For the text-containing cell, return its midpoint in [X, Y] coordinate format. 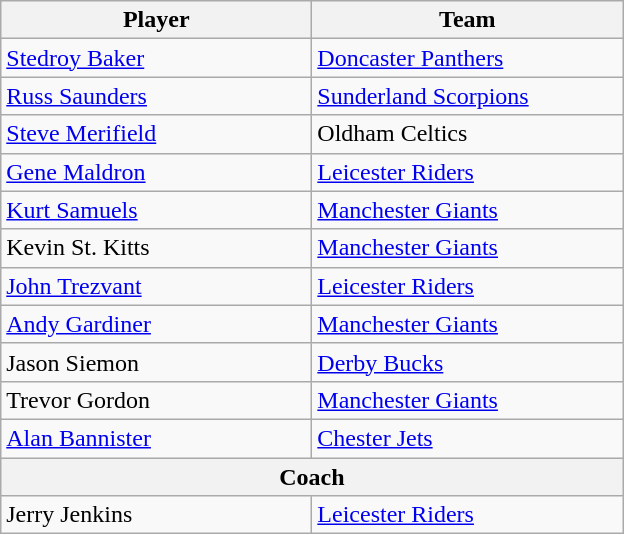
Coach [312, 477]
Player [156, 20]
Jerry Jenkins [156, 515]
Trevor Gordon [156, 400]
Derby Bucks [468, 362]
Andy Gardiner [156, 324]
Gene Maldron [156, 172]
Steve Merifield [156, 134]
Chester Jets [468, 438]
Stedroy Baker [156, 58]
Doncaster Panthers [468, 58]
Oldham Celtics [468, 134]
Team [468, 20]
Kevin St. Kitts [156, 248]
Sunderland Scorpions [468, 96]
Alan Bannister [156, 438]
John Trezvant [156, 286]
Jason Siemon [156, 362]
Russ Saunders [156, 96]
Kurt Samuels [156, 210]
